Scan for the cell matching the given text and deliver its [x, y] coordinate at center. 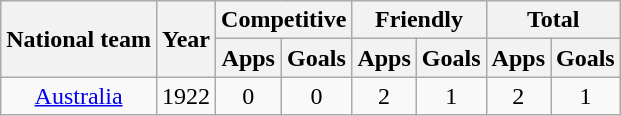
Total [553, 20]
1922 [186, 96]
National team [79, 39]
Friendly [419, 20]
Australia [79, 96]
Competitive [284, 20]
Year [186, 39]
